Pinpoint the cell where the given text exists, returning its (X, Y) midpoint coordinate. 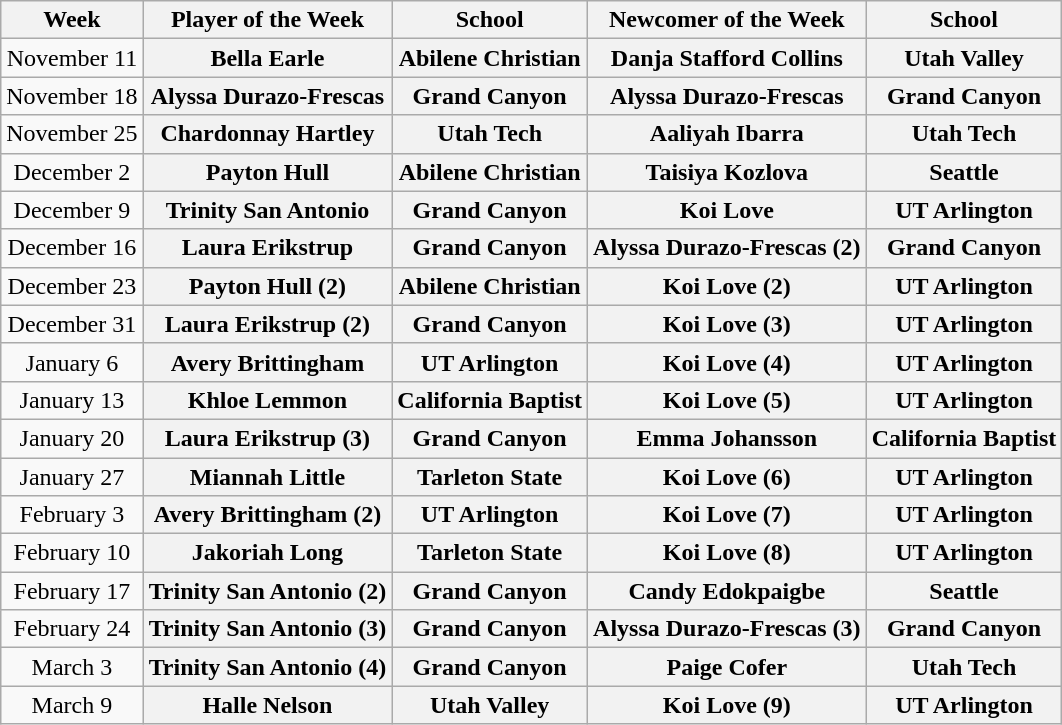
January 27 (72, 477)
Avery Brittingham (2) (268, 515)
Emma Johansson (728, 438)
Khloe Lemmon (268, 400)
March 3 (72, 667)
Trinity San Antonio (4) (268, 667)
Week (72, 20)
Paige Cofer (728, 667)
Avery Brittingham (268, 362)
Alyssa Durazo-Frescas (2) (728, 248)
Newcomer of the Week (728, 20)
Bella Earle (268, 58)
November 25 (72, 134)
Trinity San Antonio (3) (268, 629)
Laura Erikstrup (268, 248)
Koi Love (728, 210)
January 13 (72, 400)
Chardonnay Hartley (268, 134)
Koi Love (4) (728, 362)
February 3 (72, 515)
Danja Stafford Collins (728, 58)
Payton Hull (268, 172)
January 20 (72, 438)
March 9 (72, 705)
Laura Erikstrup (2) (268, 324)
Koi Love (9) (728, 705)
January 6 (72, 362)
Koi Love (8) (728, 553)
Koi Love (5) (728, 400)
November 11 (72, 58)
Halle Nelson (268, 705)
Koi Love (2) (728, 286)
Alyssa Durazo-Frescas (3) (728, 629)
Koi Love (3) (728, 324)
February 17 (72, 591)
December 23 (72, 286)
December 16 (72, 248)
Trinity San Antonio (268, 210)
December 9 (72, 210)
February 10 (72, 553)
February 24 (72, 629)
Taisiya Kozlova (728, 172)
December 31 (72, 324)
Trinity San Antonio (2) (268, 591)
Player of the Week (268, 20)
December 2 (72, 172)
Aaliyah Ibarra (728, 134)
Payton Hull (2) (268, 286)
Koi Love (7) (728, 515)
Candy Edokpaigbe (728, 591)
Jakoriah Long (268, 553)
Koi Love (6) (728, 477)
Miannah Little (268, 477)
November 18 (72, 96)
Laura Erikstrup (3) (268, 438)
